Detect which cell encompasses the target text, then output its [x, y] center coordinate. 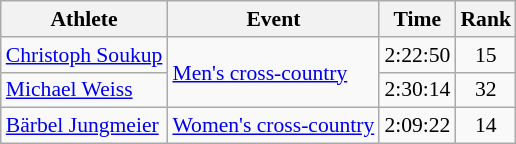
Christoph Soukup [84, 55]
32 [486, 90]
Michael Weiss [84, 90]
15 [486, 55]
Bärbel Jungmeier [84, 126]
2:22:50 [417, 55]
Event [273, 19]
14 [486, 126]
Men's cross-country [273, 72]
Rank [486, 19]
Athlete [84, 19]
2:09:22 [417, 126]
Women's cross-country [273, 126]
Time [417, 19]
2:30:14 [417, 90]
